Locate the cell with the specified text and output its [X, Y] center coordinate. 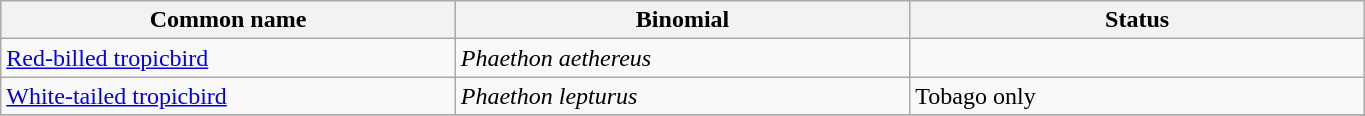
Binomial [682, 20]
White-tailed tropicbird [228, 96]
Phaethon lepturus [682, 96]
Red-billed tropicbird [228, 58]
Common name [228, 20]
Status [1138, 20]
Tobago only [1138, 96]
Phaethon aethereus [682, 58]
